Identify which cell holds the provided text, then report its [X, Y] central coordinate. 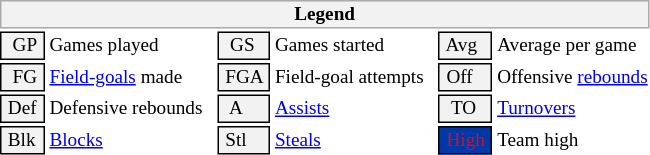
Blk [22, 140]
Stl [244, 140]
High [466, 140]
Offensive rebounds [573, 77]
Field-goal attempts [354, 77]
Def [22, 108]
Blocks [131, 140]
Avg [466, 46]
Steals [354, 140]
Defensive rebounds [131, 108]
FGA [244, 77]
Games started [354, 46]
Average per game [573, 46]
Turnovers [573, 108]
GS [244, 46]
FG [22, 77]
A [244, 108]
Assists [354, 108]
GP [22, 46]
Legend [324, 14]
Team high [573, 140]
Field-goals made [131, 77]
Games played [131, 46]
TO [466, 108]
Off [466, 77]
